Search for the cell housing the specified text and yield its [X, Y] center coordinate. 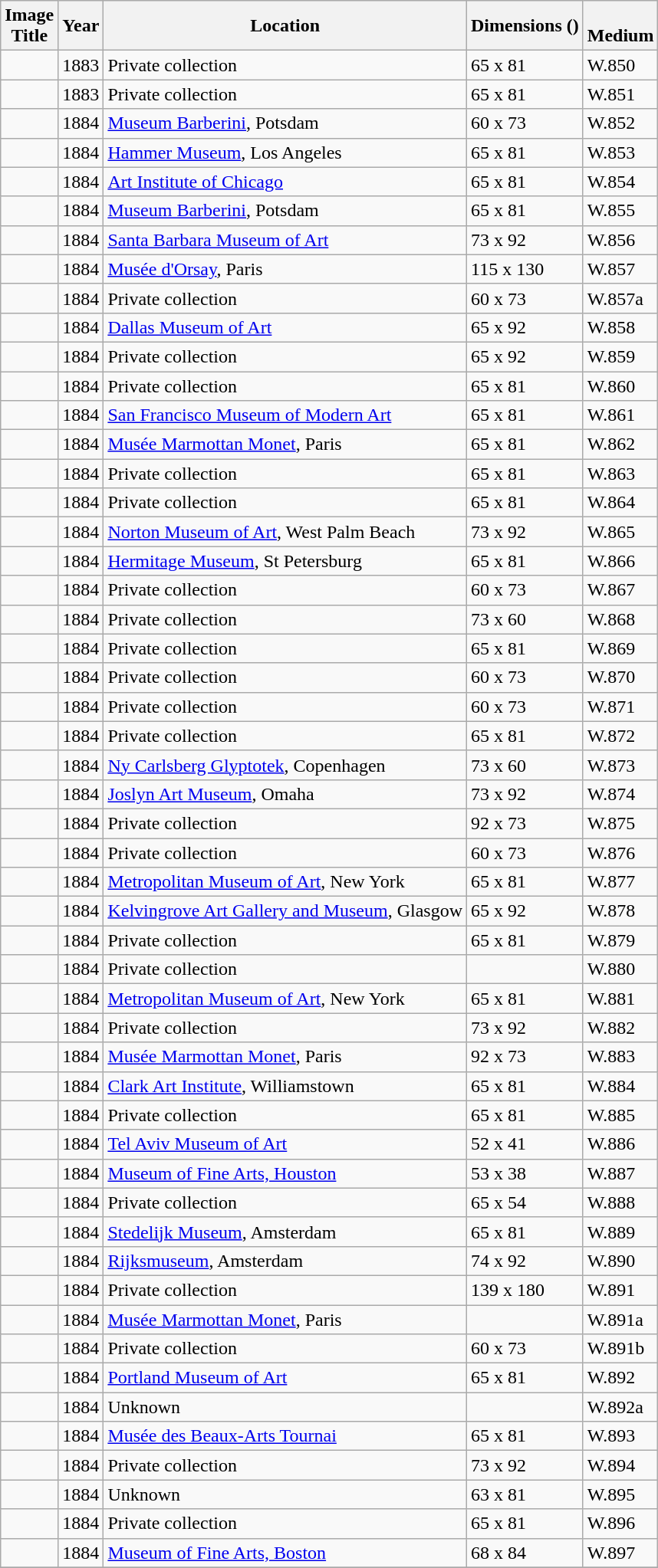
W.891b [620, 1349]
68 x 84 [525, 1553]
Medium [620, 26]
W.889 [620, 1232]
W.887 [620, 1173]
W.864 [620, 503]
139 x 180 [525, 1290]
W.877 [620, 882]
W.885 [620, 1115]
W.857a [620, 298]
W.888 [620, 1202]
Museum of Fine Arts, Boston [285, 1553]
W.883 [620, 1057]
W.869 [620, 648]
W.895 [620, 1494]
W.866 [620, 561]
W.865 [620, 532]
63 x 81 [525, 1494]
W.861 [620, 415]
W.894 [620, 1465]
Dallas Museum of Art [285, 327]
W.896 [620, 1524]
52 x 41 [525, 1144]
Santa Barbara Museum of Art [285, 240]
Kelvingrove Art Gallery and Museum, Glasgow [285, 911]
W.892 [620, 1378]
W.859 [620, 356]
W.868 [620, 619]
Location [285, 26]
W.857 [620, 269]
W.879 [620, 940]
W.884 [620, 1086]
W.855 [620, 211]
W.875 [620, 823]
Stedelijk Museum, Amsterdam [285, 1232]
Rijksmuseum, Amsterdam [285, 1261]
Clark Art Institute, Williamstown [285, 1086]
W.862 [620, 444]
W.874 [620, 794]
Musée des Beaux-Arts Tournai [285, 1436]
W.880 [620, 969]
W.886 [620, 1144]
W.867 [620, 590]
W.858 [620, 327]
W.897 [620, 1553]
W.853 [620, 153]
W.856 [620, 240]
W.893 [620, 1436]
Dimensions () [525, 26]
115 x 130 [525, 269]
65 x 54 [525, 1202]
ImageTitle [29, 26]
W.891a [620, 1319]
W.871 [620, 707]
W.870 [620, 677]
W.860 [620, 385]
Hermitage Museum, St Petersburg [285, 561]
San Francisco Museum of Modern Art [285, 415]
W.890 [620, 1261]
W.878 [620, 911]
W.872 [620, 736]
Norton Museum of Art, West Palm Beach [285, 532]
W.891 [620, 1290]
W.873 [620, 765]
W.854 [620, 182]
53 x 38 [525, 1173]
W.881 [620, 999]
Portland Museum of Art [285, 1378]
W.876 [620, 853]
Joslyn Art Museum, Omaha [285, 794]
Year [81, 26]
W.852 [620, 123]
W.863 [620, 474]
Ny Carlsberg Glyptotek, Copenhagen [285, 765]
Museum of Fine Arts, Houston [285, 1173]
W.892a [620, 1407]
W.882 [620, 1028]
74 x 92 [525, 1261]
Art Institute of Chicago [285, 182]
Tel Aviv Museum of Art [285, 1144]
Hammer Museum, Los Angeles [285, 153]
W.850 [620, 65]
W.851 [620, 94]
Musée d'Orsay, Paris [285, 269]
